From the cell containing the given text, extract its center point as [x, y] coordinate. 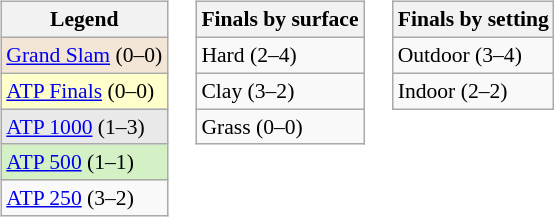
Clay (3–2) [280, 91]
Grand Slam (0–0) [84, 55]
Grass (0–0) [280, 127]
Finals by setting [474, 20]
Legend [84, 20]
Outdoor (3–4) [474, 55]
Finals by surface [280, 20]
ATP Finals (0–0) [84, 91]
Indoor (2–2) [474, 91]
ATP 1000 (1–3) [84, 127]
ATP 500 (1–1) [84, 162]
Hard (2–4) [280, 55]
ATP 250 (3–2) [84, 198]
